Search for the cell housing the specified text and yield its (X, Y) center coordinate. 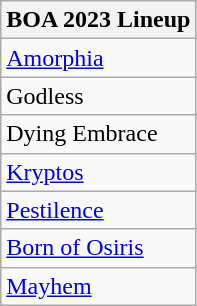
Kryptos (98, 172)
Born of Osiris (98, 248)
Dying Embrace (98, 134)
Godless (98, 96)
Pestilence (98, 210)
BOA 2023 Lineup (98, 20)
Amorphia (98, 58)
Mayhem (98, 286)
